Output the (X, Y) coordinate of the center of the cell containing the given text.  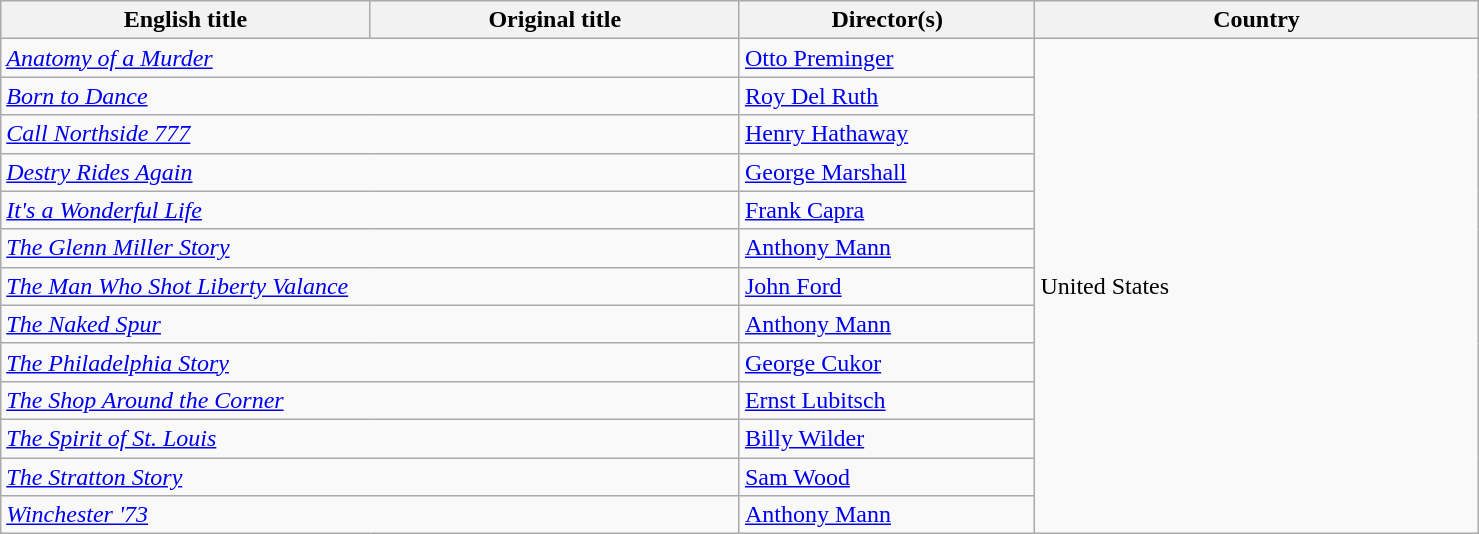
The Glenn Miller Story (370, 248)
The Shop Around the Corner (370, 400)
Country (1256, 20)
It's a Wonderful Life (370, 210)
Original title (554, 20)
Ernst Lubitsch (886, 400)
George Marshall (886, 172)
Henry Hathaway (886, 134)
Sam Wood (886, 477)
The Stratton Story (370, 477)
The Naked Spur (370, 324)
Frank Capra (886, 210)
Call Northside 777 (370, 134)
The Philadelphia Story (370, 362)
Billy Wilder (886, 438)
United States (1256, 286)
Winchester '73 (370, 515)
John Ford (886, 286)
Director(s) (886, 20)
Roy Del Ruth (886, 96)
The Man Who Shot Liberty Valance (370, 286)
George Cukor (886, 362)
Anatomy of a Murder (370, 58)
Born to Dance (370, 96)
Destry Rides Again (370, 172)
Otto Preminger (886, 58)
English title (186, 20)
The Spirit of St. Louis (370, 438)
